Identify which cell holds the provided text, then report its (x, y) central coordinate. 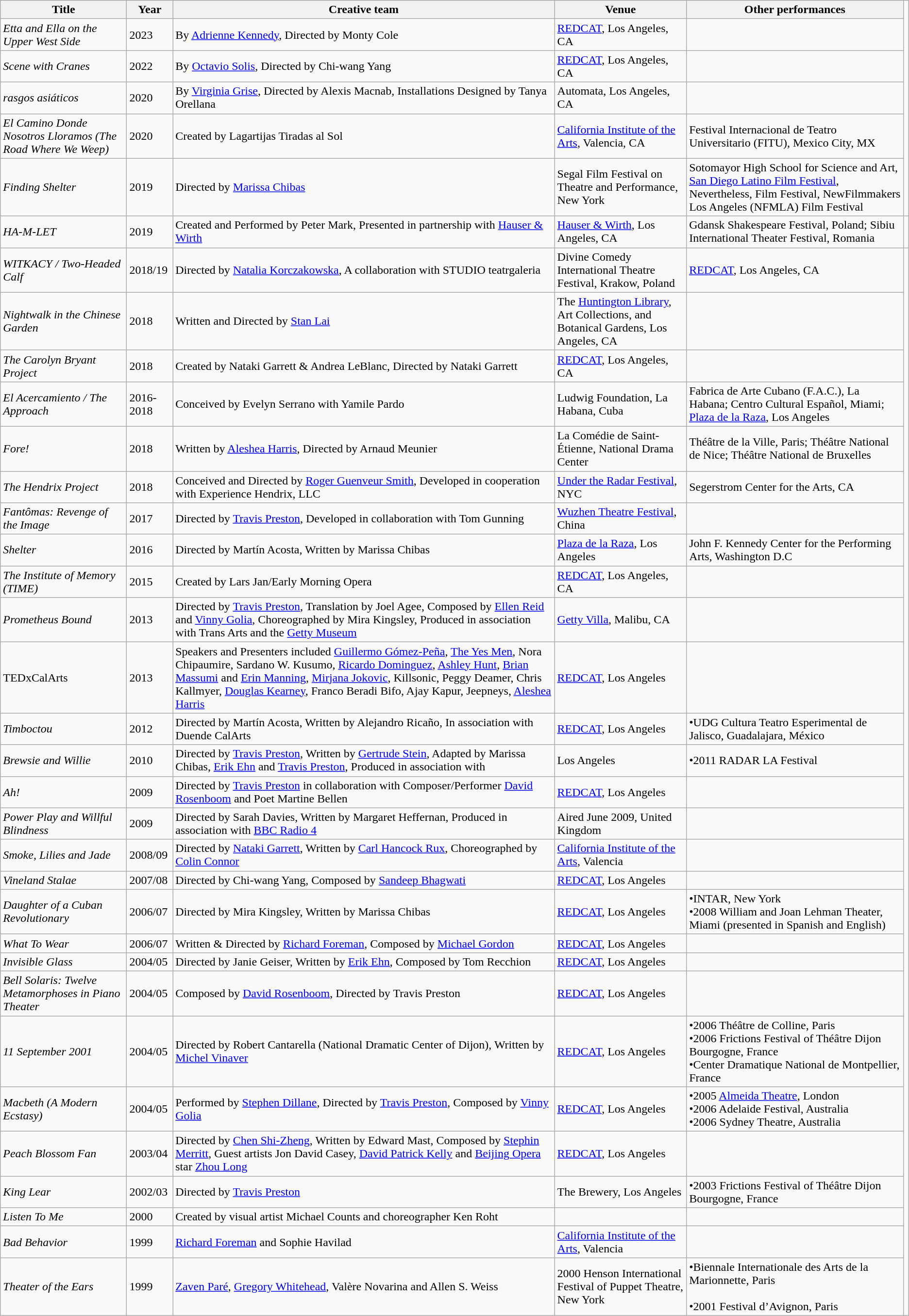
Etta and Ella on the Upper West Side (64, 35)
Directed by Travis Preston, Written by Gertrude Stein, Adapted by Marissa Chibas, Erik Ehn and Travis Preston, Produced in association with (364, 760)
Automata, Los Angeles, CA (621, 98)
Gdansk Shakespeare Festival, Poland; Sibiu International Theater Festival, Romania (795, 232)
Wuzhen Theatre Festival, China (621, 518)
The Hendrix Project (64, 486)
Segerstrom Center for the Arts, CA (795, 486)
•2011 RADAR LA Festival (795, 760)
Creative team (364, 10)
•INTAR, New York•2008 William and Joan Lehman Theater, Miami (presented in Spanish and English) (795, 912)
Zaven Paré, Gregory Whitehead, Valère Novarina and Allen S. Weiss (364, 1286)
Composed by David Rosenboom, Directed by Travis Preston (364, 993)
Created by visual artist Michael Counts and choreographer Ken Roht (364, 1217)
Divine Comedy International Theatre Festival, Krakow, Poland (621, 270)
Directed by Mira Kingsley, Written by Marissa Chibas (364, 912)
2000 (150, 1217)
The Carolyn Bryant Project (64, 366)
2022 (150, 66)
•UDG Cultura Teatro Esperimental de Jalisco, Guadalajara, México (795, 729)
Nightwalk in the Chinese Garden (64, 321)
Ah! (64, 792)
Invisible Glass (64, 962)
2023 (150, 35)
Hauser & Wirth, Los Angeles, CA (621, 232)
Scene with Cranes (64, 66)
2007/08 (150, 880)
Created and Performed by Peter Mark, Presented in partnership with Hauser & Wirth (364, 232)
Aired June 2009, United Kingdom (621, 823)
Théâtre de la Ville, Paris; Théâtre National de Nice; Théâtre National de Bruxelles (795, 449)
2016 (150, 550)
Fabrica de Arte Cubano (F.A.C.), La Habana; Centro Cultural Español, Miami; Plaza de la Raza, Los Angeles (795, 404)
Other performances (795, 10)
Written by Aleshea Harris, Directed by Arnaud Meunier (364, 449)
TEDxCalArts (64, 678)
El Camino Donde Nosotros Lloramos (The Road Where We Weep) (64, 136)
Directed by Janie Geiser, Written by Erik Ehn, Composed by Tom Recchion (364, 962)
2017 (150, 518)
Fore! (64, 449)
Plaza de la Raza, Los Angeles (621, 550)
2015 (150, 582)
Conceived and Directed by Roger Guenveur Smith, Developed in cooperation with Experience Hendrix, LLC (364, 486)
Shelter (64, 550)
Fantômas: Revenge of the Image (64, 518)
2016-2018 (150, 404)
2003/04 (150, 1154)
La Comédie de Saint-Étienne, National Drama Center (621, 449)
Los Angeles (621, 760)
Power Play and Willful Blindness (64, 823)
Peach Blossom Fan (64, 1154)
The Brewery, Los Angeles (621, 1192)
Getty Villa, Malibu, CA (621, 620)
•2003 Frictions Festival of Théâtre Dijon Bourgogne, France (795, 1192)
Directed by Travis Preston (364, 1192)
WITKACY / Two-Headed Calf (64, 270)
Bell Solaris: Twelve Metamorphoses in Piano Theater (64, 993)
Ludwig Foundation, La Habana, Cuba (621, 404)
Created by Lagartijas Tiradas al Sol (364, 136)
Written & Directed by Richard Foreman, Composed by Michael Gordon (364, 943)
Prometheus Bound (64, 620)
Performed by Stephen Dillane, Directed by Travis Preston, Composed by Vinny Golia (364, 1109)
Festival Internacional de Teatro Universitario (FITU), Mexico City, MX (795, 136)
Finding Shelter (64, 187)
The Institute of Memory (TIME) (64, 582)
By Octavio Solis, Directed by Chi-wang Yang (364, 66)
Directed by Sarah Davies, Written by Margaret Heffernan, Produced in association with BBC Radio 4 (364, 823)
Directed by Marissa Chibas (364, 187)
rasgos asiáticos (64, 98)
Title (64, 10)
Bad Behavior (64, 1242)
Vineland Stalae (64, 880)
Venue (621, 10)
•2006 Théâtre de Colline, Paris•2006 Frictions Festival of Théâtre Dijon Bourgogne, France •Center Dramatique National de Montpellier, France (795, 1051)
2018/19 (150, 270)
Theater of the Ears (64, 1286)
John F. Kennedy Center for the Performing Arts, Washington D.C (795, 550)
2002/03 (150, 1192)
Richard Foreman and Sophie Havilad (364, 1242)
11 September 2001 (64, 1051)
El Acercamiento / The Approach (64, 404)
2000 Henson International Festival of Puppet Theatre, New York (621, 1286)
By Adrienne Kennedy, Directed by Monty Cole (364, 35)
Daughter of a Cuban Revolutionary (64, 912)
2012 (150, 729)
Directed by Martín Acosta, Written by Marissa Chibas (364, 550)
2008/09 (150, 855)
Written and Directed by Stan Lai (364, 321)
Directed by Martín Acosta, Written by Alejandro Ricaño, In association with Duende CalArts (364, 729)
California Institute of the Arts, Valencia, CA (621, 136)
Year (150, 10)
Directed by Robert Cantarella (National Dramatic Center of Dijon), Written by Michel Vinaver (364, 1051)
Brewsie and Willie (64, 760)
Timboctou (64, 729)
2010 (150, 760)
Under the Radar Festival, NYC (621, 486)
Directed by Chi-wang Yang, Composed by Sandeep Bhagwati (364, 880)
•Biennale Internationale des Arts de la Marionnette, Paris •2001 Festival d’Avignon, Paris (795, 1286)
Listen To Me (64, 1217)
Created by Lars Jan/Early Morning Opera (364, 582)
HA-M-LET (64, 232)
Directed by Travis Preston in collaboration with Composer/Performer David Rosenboom and Poet Martine Bellen (364, 792)
Created by Nataki Garrett & Andrea LeBlanc, Directed by Nataki Garrett (364, 366)
Directed by Natalia Korczakowska, A collaboration with STUDIO teatrgaleria (364, 270)
The Huntington Library, Art Collections, and Botanical Gardens, Los Angeles, CA (621, 321)
Directed by Travis Preston, Developed in collaboration with Tom Gunning (364, 518)
Conceived by Evelyn Serrano with Yamile Pardo (364, 404)
By Virginia Grise, Directed by Alexis Macnab, Installations Designed by Tanya Orellana (364, 98)
Smoke, Lilies and Jade (64, 855)
Directed by Nataki Garrett, Written by Carl Hancock Rux, Choreographed by Colin Connor (364, 855)
•2005 Almeida Theatre, London•2006 Adelaide Festival, Australia •2006 Sydney Theatre, Australia (795, 1109)
King Lear (64, 1192)
Segal Film Festival on Theatre and Performance, New York (621, 187)
Macbeth (A Modern Ecstasy) (64, 1109)
What To Wear (64, 943)
